Identify which cell holds the provided text, then report its [x, y] central coordinate. 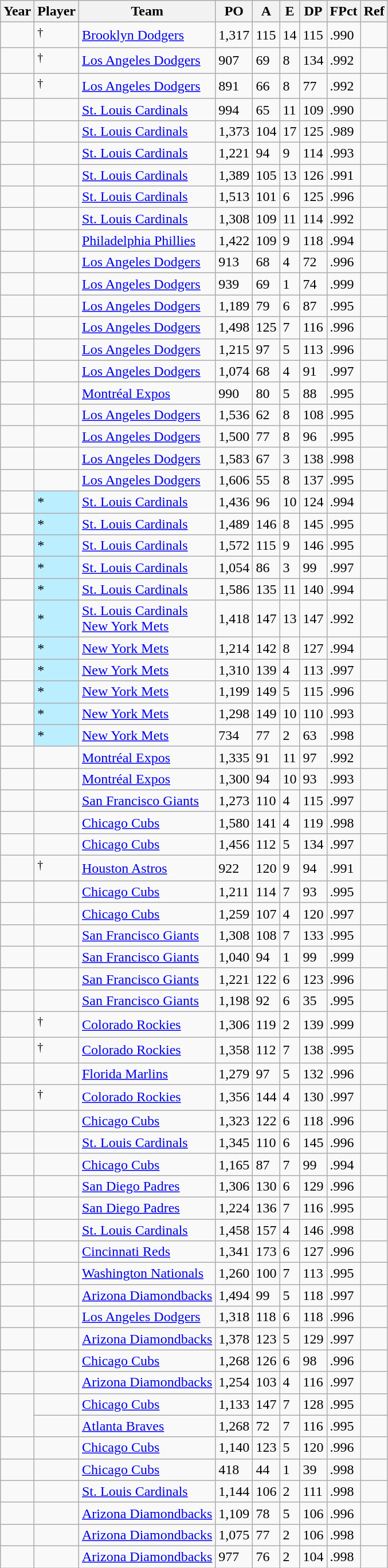
922 [234, 868]
140 [313, 589]
913 [234, 262]
1,606 [234, 480]
1,318 [234, 1317]
14 [290, 36]
55 [266, 480]
Player [57, 11]
144 [266, 1097]
63 [313, 735]
1,165 [234, 1164]
1,494 [234, 1295]
44 [266, 1469]
Cincinnati Reds [147, 1252]
132 [313, 1074]
418 [234, 1469]
A [266, 11]
17 [290, 132]
76 [266, 1557]
1,358 [234, 1050]
1,300 [234, 779]
135 [266, 589]
PO [234, 11]
1,323 [234, 1121]
Team [147, 11]
1,418 [234, 618]
1,109 [234, 1513]
124 [313, 502]
1,259 [234, 913]
100 [266, 1274]
Philadelphia Phillies [147, 241]
1,341 [234, 1252]
E [290, 11]
Ref [374, 11]
1,133 [234, 1404]
1,075 [234, 1535]
1,144 [234, 1491]
128 [313, 1404]
939 [234, 284]
990 [234, 393]
1,498 [234, 328]
92 [266, 1000]
1,345 [234, 1142]
35 [313, 1000]
1,422 [234, 241]
103 [266, 1382]
1,279 [234, 1074]
DP [313, 11]
78 [266, 1513]
1,373 [234, 132]
88 [313, 393]
1,489 [234, 524]
1,583 [234, 458]
1,586 [234, 589]
907 [234, 61]
1,436 [234, 502]
141 [266, 822]
1,198 [234, 1000]
142 [266, 648]
98 [313, 1361]
79 [266, 306]
1,389 [234, 175]
1,260 [234, 1274]
1,215 [234, 349]
1,456 [234, 845]
1,356 [234, 1097]
1,378 [234, 1339]
1,224 [234, 1208]
1,580 [234, 822]
67 [266, 458]
Atlanta Braves [147, 1426]
1,254 [234, 1382]
1,040 [234, 957]
80 [266, 393]
1,536 [234, 415]
994 [234, 109]
101 [266, 197]
74 [313, 284]
173 [266, 1252]
1,317 [234, 36]
1,458 [234, 1230]
Houston Astros [147, 868]
Brooklyn Dodgers [147, 36]
FPct [344, 11]
734 [234, 735]
1,199 [234, 692]
133 [313, 935]
86 [266, 568]
1,214 [234, 648]
St. Louis CardinalsNew York Mets [147, 618]
111 [313, 1491]
1,189 [234, 306]
1,298 [234, 714]
1,335 [234, 757]
1,140 [234, 1448]
Florida Marlins [147, 1074]
107 [266, 913]
1,054 [234, 568]
157 [266, 1230]
136 [266, 1208]
1,572 [234, 546]
62 [266, 415]
1,513 [234, 197]
1,500 [234, 436]
1,310 [234, 670]
1,074 [234, 371]
Year [17, 11]
66 [266, 86]
65 [266, 109]
.989 [344, 132]
891 [234, 86]
1,211 [234, 892]
977 [234, 1557]
Washington Nationals [147, 1274]
1,273 [234, 801]
105 [266, 175]
137 [313, 480]
39 [313, 1469]
